Output the [x, y] coordinate of the center of the cell containing the given text.  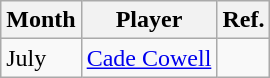
Ref. [244, 20]
Cade Cowell [149, 58]
Player [149, 20]
Month [41, 20]
July [41, 58]
